Return [x, y] of the center of cell containing provided text 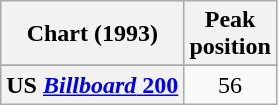
Peakposition [230, 34]
US Billboard 200 [92, 85]
56 [230, 85]
Chart (1993) [92, 34]
